Return the (x, y) coordinate for the center point of the cell that contains the specified text.  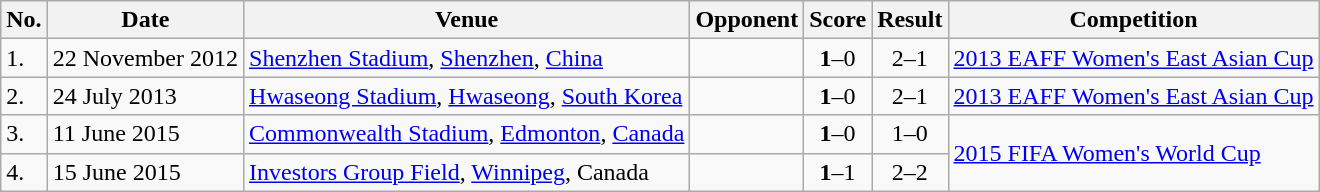
15 June 2015 (145, 172)
3. (24, 134)
11 June 2015 (145, 134)
4. (24, 172)
1. (24, 58)
2015 FIFA Women's World Cup (1134, 153)
1–1 (838, 172)
22 November 2012 (145, 58)
Score (838, 20)
Opponent (747, 20)
Shenzhen Stadium, Shenzhen, China (467, 58)
Result (910, 20)
Hwaseong Stadium, Hwaseong, South Korea (467, 96)
24 July 2013 (145, 96)
2–2 (910, 172)
Date (145, 20)
Venue (467, 20)
Competition (1134, 20)
Investors Group Field, Winnipeg, Canada (467, 172)
2. (24, 96)
Commonwealth Stadium, Edmonton, Canada (467, 134)
No. (24, 20)
